Search for the cell housing the specified text and yield its [X, Y] center coordinate. 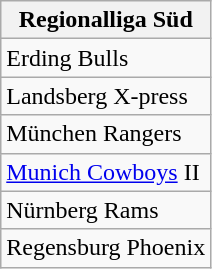
Regensburg Phoenix [106, 248]
Nürnberg Rams [106, 210]
Munich Cowboys II [106, 172]
Erding Bulls [106, 58]
Regionalliga Süd [106, 20]
München Rangers [106, 134]
Landsberg X-press [106, 96]
